Output the (X, Y) coordinate of the center of the cell containing the given text.  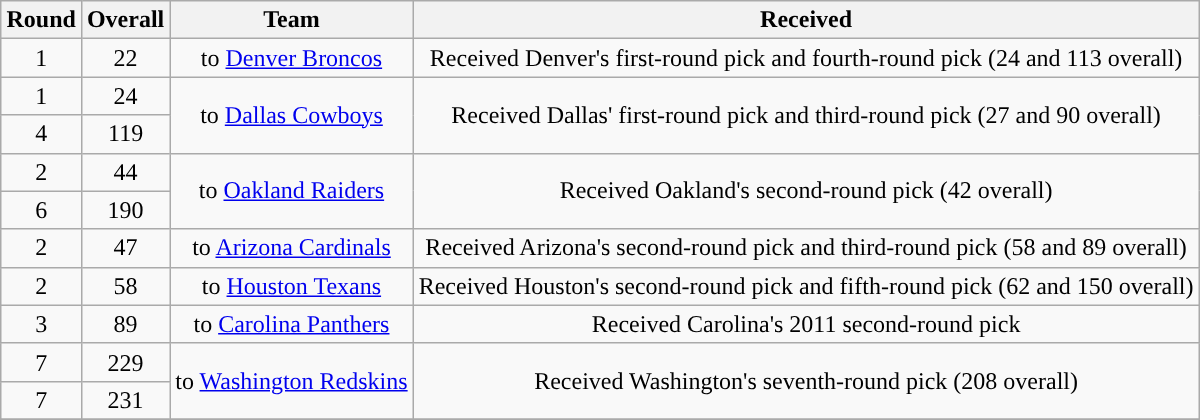
4 (41, 134)
Received Oakland's second-round pick (42 overall) (806, 191)
Received Carolina's 2011 second-round pick (806, 324)
89 (125, 324)
to Washington Redskins (292, 381)
47 (125, 248)
Overall (125, 20)
to Houston Texans (292, 286)
231 (125, 400)
Received Denver's first-round pick and fourth-round pick (24 and 113 overall) (806, 58)
Team (292, 20)
Received Dallas' first-round pick and third-round pick (27 and 90 overall) (806, 115)
Round (41, 20)
to Oakland Raiders (292, 191)
229 (125, 362)
Received Houston's second-round pick and fifth-round pick (62 and 150 overall) (806, 286)
190 (125, 210)
Received (806, 20)
22 (125, 58)
to Dallas Cowboys (292, 115)
6 (41, 210)
to Arizona Cardinals (292, 248)
to Denver Broncos (292, 58)
24 (125, 96)
58 (125, 286)
Received Arizona's second-round pick and third-round pick (58 and 89 overall) (806, 248)
to Carolina Panthers (292, 324)
3 (41, 324)
44 (125, 172)
119 (125, 134)
Received Washington's seventh-round pick (208 overall) (806, 381)
